Identify which cell holds the provided text, then report its [X, Y] central coordinate. 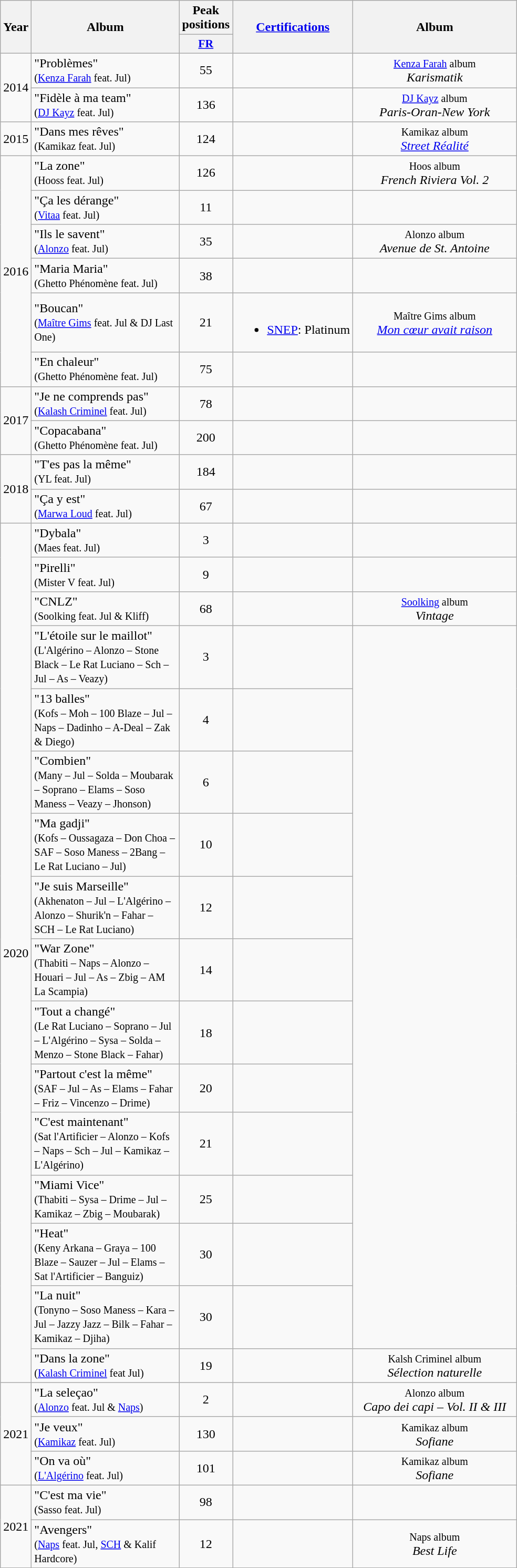
"Dans la zone" (Kalash Criminel feat Jul) [105, 1366]
25 [206, 1199]
Hoos albumFrench Riviera Vol. 2 [435, 173]
"Je suis Marseille" (Akhenaton – Jul – L'Algérino – Alonzo – Shurik'n – Fahar – SCH – Le Rat Luciano) [105, 907]
"Je ne comprends pas" (Kalash Criminel feat. Jul) [105, 404]
19 [206, 1366]
FR [206, 44]
"War Zone" (Thabiti – Naps – Alonzo – Houari – Jul – As – Zbig – AM La Scampia) [105, 970]
14 [206, 970]
2016 [16, 271]
"Problèmes" (Kenza Farah feat. Jul) [105, 70]
"On va où" (L'Algérino feat. Jul) [105, 1468]
Kalsh Criminel albumSélection naturelle [435, 1366]
"L'étoile sur le maillot" (L'Algérino – Alonzo – Stone Black – Le Rat Luciano – Sch – Jul – As – Veazy) [105, 657]
"T'es pas la même" (YL feat. Jul) [105, 472]
2014 [16, 87]
98 [206, 1502]
20 [206, 1088]
"Copacabana" (Ghetto Phénomène feat. Jul) [105, 437]
Year [16, 27]
35 [206, 242]
"La seleçao" (Alonzo feat. Jul & Naps) [105, 1399]
"C'est maintenant" (Sat l'Artificier – Alonzo – Kofs – Naps – Sch – Jul – Kamikaz – L'Algérino) [105, 1144]
"Partout c'est la même" (SAF – Jul – As – Elams – Fahar – Friz – Vincenzo – Drime) [105, 1088]
75 [206, 369]
Soolking albumVintage [435, 609]
2 [206, 1399]
2018 [16, 489]
55 [206, 70]
"Avengers" (Naps feat. Jul, SCH & Kalif Hardcore) [105, 1543]
"En chaleur" (Ghetto Phénomène feat. Jul) [105, 369]
"Fidèle à ma team" (DJ Kayz feat. Jul) [105, 104]
38 [206, 275]
11 [206, 207]
DJ Kayz albumParis-Oran-New York [435, 104]
"Pirelli" (Mister V feat. Jul) [105, 574]
Naps album Best Life [435, 1543]
"Dybala" (Maes feat. Jul) [105, 540]
"Boucan" (Maître Gims feat. Jul & DJ Last One) [105, 323]
126 [206, 173]
200 [206, 437]
"C'est ma vie" (Sasso feat. Jul) [105, 1502]
124 [206, 139]
Certifications [293, 27]
67 [206, 506]
"Heat" (Keny Arkana – Graya – 100 Blaze – Sauzer – Jul – Elams – Sat l'Artificier – Banguiz) [105, 1254]
2017 [16, 421]
"Ils le savent" (Alonzo feat. Jul) [105, 242]
"La nuit" (Tonyno – Soso Maness – Kara – Jul – Jazzy Jazz – Bilk – Fahar – Kamikaz – Djiha) [105, 1317]
6 [206, 782]
"Ça y est" (Marwa Loud feat. Jul) [105, 506]
Kamikaz albumStreet Réalité [435, 139]
78 [206, 404]
18 [206, 1032]
2015 [16, 139]
"La zone" (Hooss feat. Jul) [105, 173]
"Dans mes rêves" (Kamikaz feat. Jul) [105, 139]
10 [206, 845]
"Tout a changé" (Le Rat Luciano – Soprano – Jul – L'Algérino – Sysa – Solda – Menzo – Stone Black – Fahar) [105, 1032]
Alonzo albumAvenue de St. Antoine [435, 242]
"CNLZ" (Soolking feat. Jul & Kliff) [105, 609]
"Ça les dérange" (Vitaa feat. Jul) [105, 207]
2020 [16, 952]
130 [206, 1434]
Kenza Farah albumKarismatik [435, 70]
Maître Gims albumMon cœur avait raison [435, 323]
Alonzo album Capo dei capi – Vol. II & III [435, 1399]
"13 balles" (Kofs – Moh – 100 Blaze – Jul – Naps – Dadinho – A-Deal – Zak & Diego) [105, 720]
4 [206, 720]
136 [206, 104]
9 [206, 574]
SNEP: Platinum [293, 323]
68 [206, 609]
"Miami Vice" (Thabiti – Sysa – Drime – Jul – Kamikaz – Zbig – Moubarak) [105, 1199]
"Combien" (Many – Jul – Solda – Moubarak – Soprano – Elams – Soso Maness – Veazy – Jhonson) [105, 782]
"Maria Maria" (Ghetto Phénomène feat. Jul) [105, 275]
"Ma gadji" (Kofs – Oussagaza – Don Choa – SAF – Soso Maness – 2Bang – Le Rat Luciano – Jul) [105, 845]
101 [206, 1468]
184 [206, 472]
Peak positions [206, 18]
"Je veux" (Kamikaz feat. Jul) [105, 1434]
